Return [X, Y] of the center of cell containing provided text 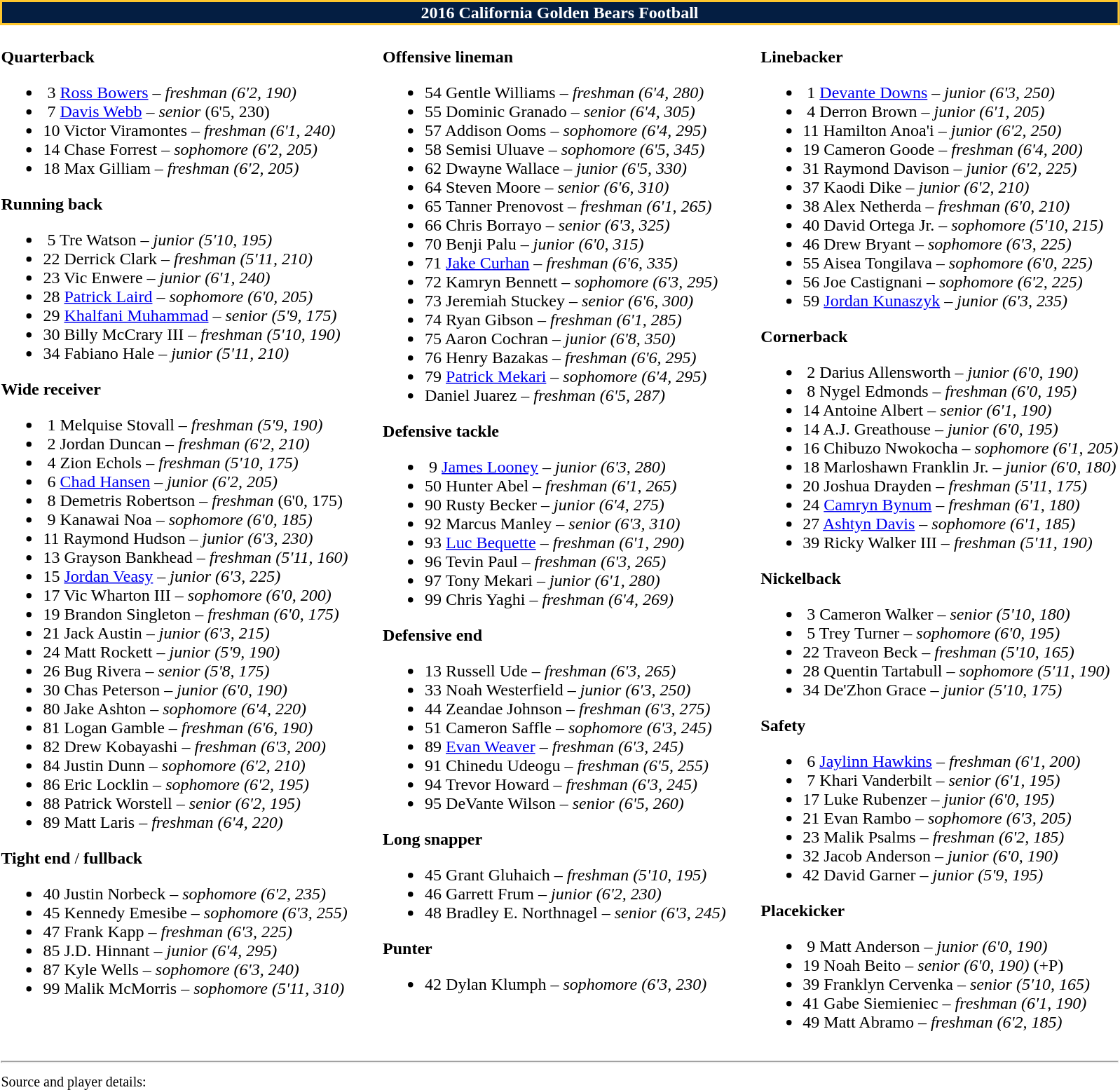
2016 California Golden Bears Football [559, 13]
